Scan for the cell matching the given text and deliver its [x, y] coordinate at center. 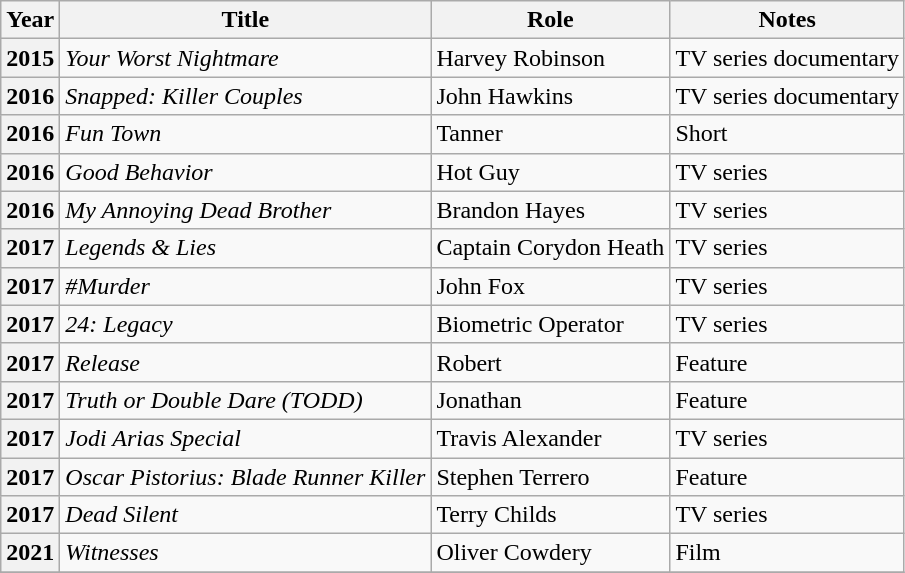
2021 [30, 553]
24: Legacy [246, 324]
Snapped: Killer Couples [246, 96]
Role [550, 20]
Your Worst Nightmare [246, 58]
Film [788, 553]
Dead Silent [246, 515]
Fun Town [246, 134]
Jodi Arias Special [246, 438]
2015 [30, 58]
Notes [788, 20]
Hot Guy [550, 172]
Oliver Cowdery [550, 553]
Oscar Pistorius: Blade Runner Killer [246, 477]
Title [246, 20]
Harvey Robinson [550, 58]
Short [788, 134]
Witnesses [246, 553]
Legends & Lies [246, 248]
Stephen Terrero [550, 477]
Tanner [550, 134]
My Annoying Dead Brother [246, 210]
Jonathan [550, 400]
#Murder [246, 286]
Brandon Hayes [550, 210]
Truth or Double Dare (TODD) [246, 400]
Robert [550, 362]
Biometric Operator [550, 324]
John Hawkins [550, 96]
Year [30, 20]
Terry Childs [550, 515]
Travis Alexander [550, 438]
Captain Corydon Heath [550, 248]
Good Behavior [246, 172]
Release [246, 362]
John Fox [550, 286]
